Identify which cell holds the provided text, then report its (x, y) central coordinate. 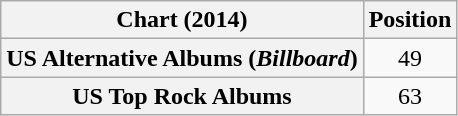
Position (410, 20)
Chart (2014) (182, 20)
49 (410, 58)
63 (410, 96)
US Alternative Albums (Billboard) (182, 58)
US Top Rock Albums (182, 96)
